From the cell containing the given text, extract its center point as [X, Y] coordinate. 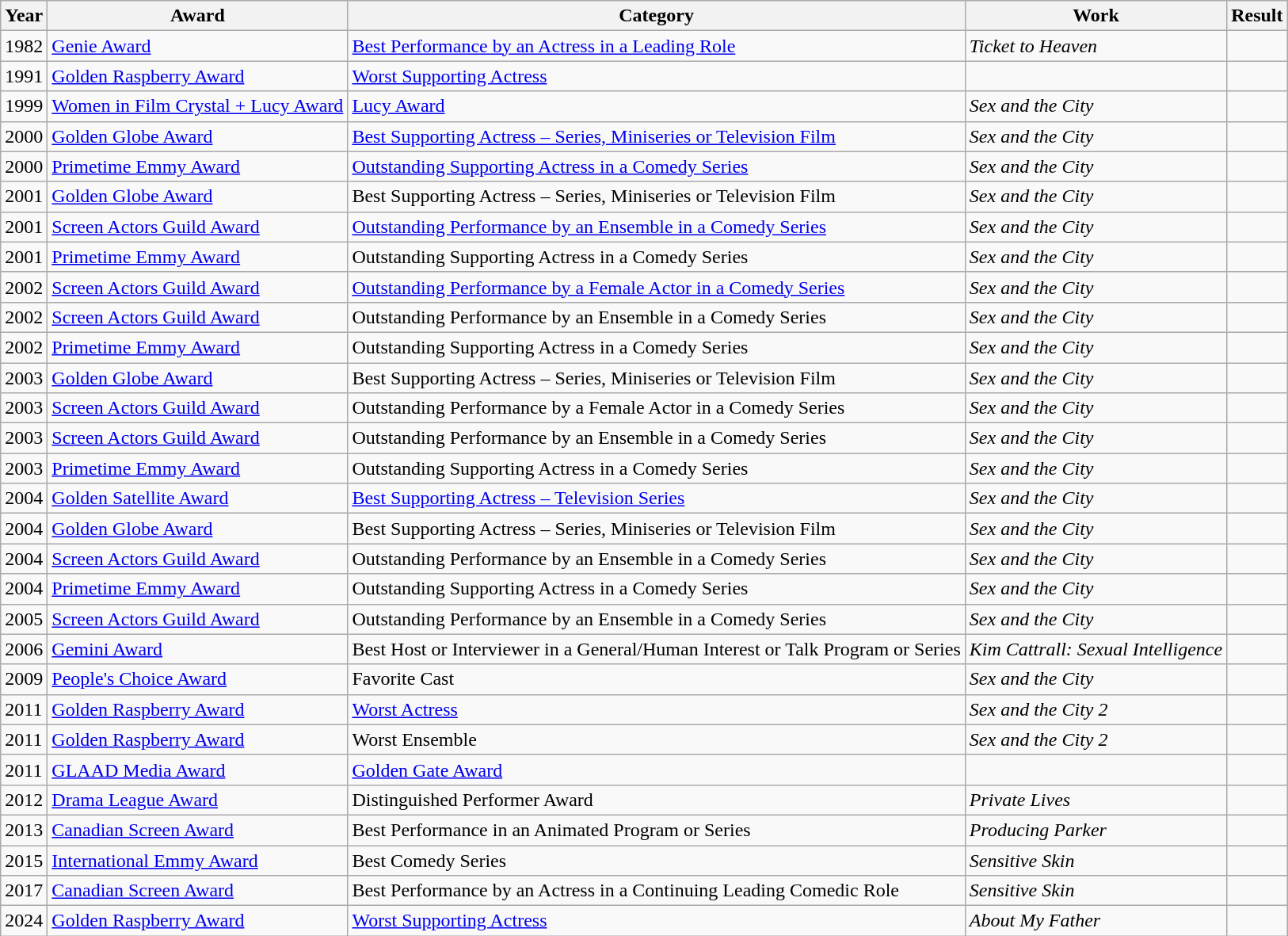
2013 [24, 830]
Worst Actress [656, 709]
GLAAD Media Award [198, 770]
Favorite Cast [656, 679]
Gemini Award [198, 649]
2005 [24, 619]
2009 [24, 679]
Worst Ensemble [656, 739]
Genie Award [198, 46]
2006 [24, 649]
Golden Satellite Award [198, 499]
Private Lives [1096, 800]
Distinguished Performer Award [656, 800]
2024 [24, 921]
Best Performance by an Actress in a Leading Role [656, 46]
Producing Parker [1096, 830]
Best Performance in an Animated Program or Series [656, 830]
1991 [24, 76]
1999 [24, 106]
Best Supporting Actress – Television Series [656, 499]
Work [1096, 16]
2012 [24, 800]
People's Choice Award [198, 679]
About My Father [1096, 921]
Award [198, 16]
Kim Cattrall: Sexual Intelligence [1096, 649]
Drama League Award [198, 800]
Golden Gate Award [656, 770]
1982 [24, 46]
2015 [24, 860]
Best Comedy Series [656, 860]
Best Performance by an Actress in a Continuing Leading Comedic Role [656, 891]
Category [656, 16]
Best Host or Interviewer in a General/Human Interest or Talk Program or Series [656, 649]
International Emmy Award [198, 860]
Lucy Award [656, 106]
Women in Film Crystal + Lucy Award [198, 106]
Result [1257, 16]
Ticket to Heaven [1096, 46]
Year [24, 16]
2017 [24, 891]
